Provide the (x, y) coordinate of the cell's center where the given text is located.  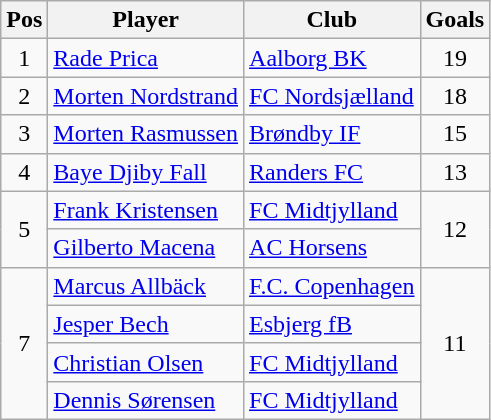
3 (24, 134)
F.C. Copenhagen (332, 286)
Goals (455, 20)
12 (455, 229)
Morten Nordstrand (146, 96)
Marcus Allbäck (146, 286)
5 (24, 229)
13 (455, 172)
Morten Rasmussen (146, 134)
7 (24, 343)
AC Horsens (332, 248)
Aalborg BK (332, 58)
2 (24, 96)
Frank Kristensen (146, 210)
19 (455, 58)
Christian Olsen (146, 362)
Gilberto Macena (146, 248)
Pos (24, 20)
Club (332, 20)
FC Nordsjælland (332, 96)
Brøndby IF (332, 134)
Jesper Bech (146, 324)
11 (455, 343)
1 (24, 58)
Baye Djiby Fall (146, 172)
Dennis Sørensen (146, 400)
18 (455, 96)
Rade Prica (146, 58)
Randers FC (332, 172)
Player (146, 20)
4 (24, 172)
Esbjerg fB (332, 324)
15 (455, 134)
